Search for the cell housing the specified text and yield its (x, y) center coordinate. 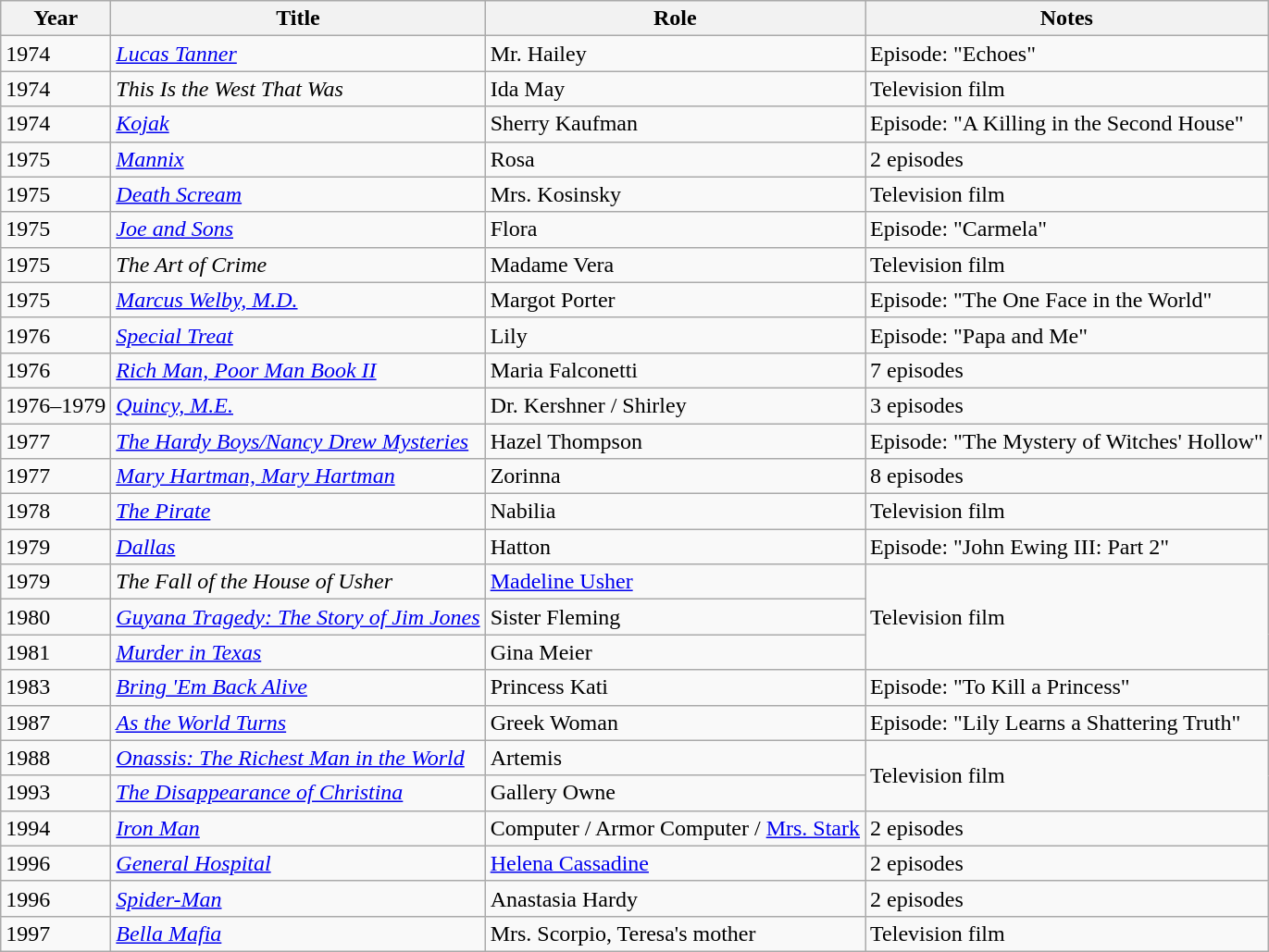
Onassis: The Richest Man in the World (298, 758)
Episode: "To Kill a Princess" (1067, 687)
Episode: "Carmela" (1067, 229)
Hatton (675, 547)
8 episodes (1067, 476)
Notes (1067, 19)
Quincy, M.E. (298, 405)
Title (298, 19)
General Hospital (298, 863)
Sister Fleming (675, 617)
Role (675, 19)
1997 (56, 933)
Episode: "Echoes" (1067, 54)
Mr. Hailey (675, 54)
Iron Man (298, 828)
Gallery Owne (675, 793)
Artemis (675, 758)
This Is the West That Was (298, 89)
Mary Hartman, Mary Hartman (298, 476)
Zorinna (675, 476)
The Pirate (298, 512)
Mrs. Scorpio, Teresa's mother (675, 933)
Marcus Welby, M.D. (298, 300)
1983 (56, 687)
Computer / Armor Computer / Mrs. Stark (675, 828)
Ida May (675, 89)
Princess Kati (675, 687)
Joe and Sons (298, 229)
Guyana Tragedy: The Story of Jim Jones (298, 617)
Rich Man, Poor Man Book II (298, 370)
Episode: "Papa and Me" (1067, 335)
Mrs. Kosinsky (675, 194)
The Hardy Boys/Nancy Drew Mysteries (298, 441)
Dr. Kershner / Shirley (675, 405)
7 episodes (1067, 370)
Mannix (298, 159)
1993 (56, 793)
Special Treat (298, 335)
1988 (56, 758)
Anastasia Hardy (675, 898)
The Art of Crime (298, 265)
1987 (56, 723)
Spider-Man (298, 898)
The Disappearance of Christina (298, 793)
Madame Vera (675, 265)
Margot Porter (675, 300)
Nabilia (675, 512)
Madeline Usher (675, 582)
Death Scream (298, 194)
1981 (56, 652)
The Fall of the House of Usher (298, 582)
Lucas Tanner (298, 54)
Helena Cassadine (675, 863)
Bring 'Em Back Alive (298, 687)
1980 (56, 617)
Episode: "The Mystery of Witches' Hollow" (1067, 441)
Maria Falconetti (675, 370)
Rosa (675, 159)
Dallas (298, 547)
Gina Meier (675, 652)
Hazel Thompson (675, 441)
Year (56, 19)
Lily (675, 335)
3 episodes (1067, 405)
Greek Woman (675, 723)
Murder in Texas (298, 652)
Episode: "Lily Learns a Shattering Truth" (1067, 723)
Sherry Kaufman (675, 124)
As the World Turns (298, 723)
Episode: "The One Face in the World" (1067, 300)
Bella Mafia (298, 933)
Flora (675, 229)
Episode: "John Ewing III: Part 2" (1067, 547)
Episode: "A Killing in the Second House" (1067, 124)
1994 (56, 828)
1978 (56, 512)
Kojak (298, 124)
1976–1979 (56, 405)
